Output the (x, y) coordinate of the center of the cell containing the given text.  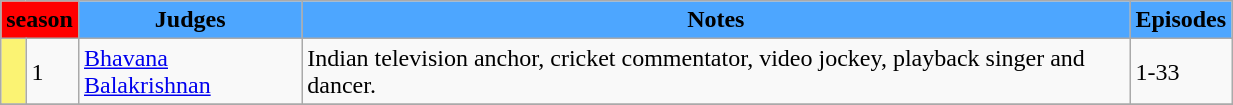
1-33 (1181, 72)
1 (52, 72)
Bhavana Balakrishnan (190, 72)
Indian television anchor, cricket commentator, video jockey, playback singer and dancer. (716, 72)
Episodes (1181, 20)
Notes (716, 20)
Judges (190, 20)
season (40, 20)
